Pinpoint the cell where the given text exists, returning its [X, Y] midpoint coordinate. 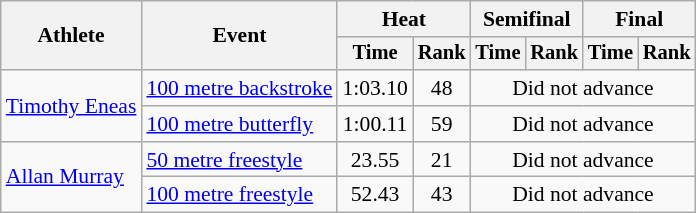
Heat [404, 19]
100 metre butterfly [239, 124]
Final [639, 19]
59 [442, 124]
21 [442, 160]
1:00.11 [374, 124]
23.55 [374, 160]
50 metre freestyle [239, 160]
100 metre freestyle [239, 195]
Timothy Eneas [72, 106]
Athlete [72, 36]
52.43 [374, 195]
48 [442, 88]
Allan Murray [72, 178]
Semifinal [526, 19]
100 metre backstroke [239, 88]
43 [442, 195]
1:03.10 [374, 88]
Event [239, 36]
